Scan for the cell matching the given text and deliver its [X, Y] coordinate at center. 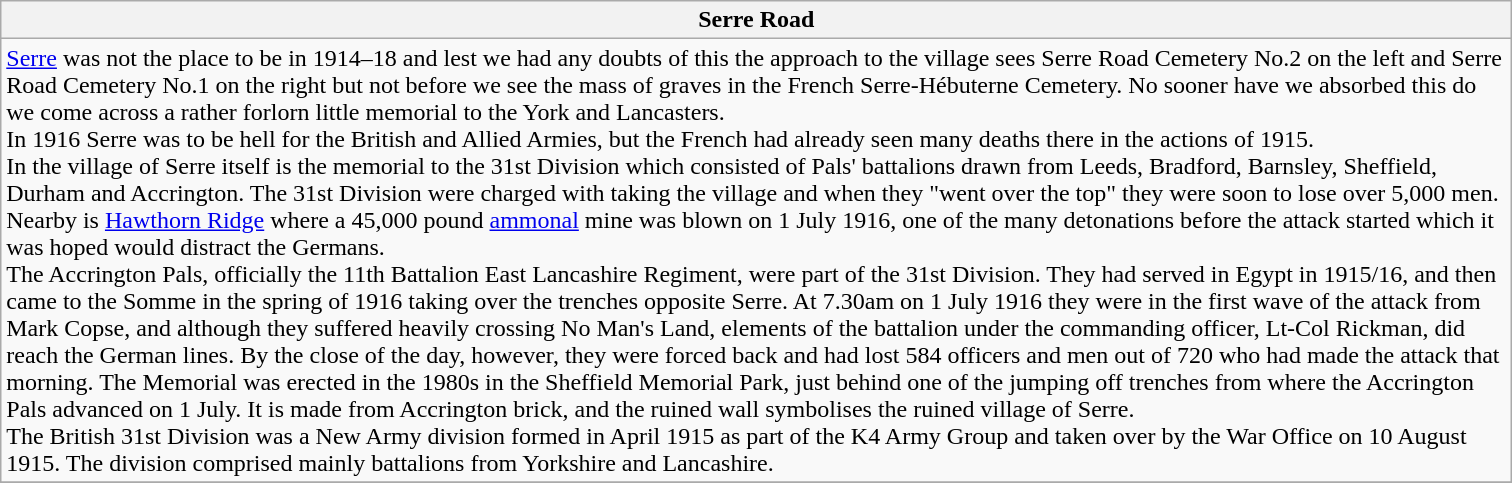
Serre Road [756, 20]
